Extract the (x, y) coordinate from the center of the cell holding the provided text.  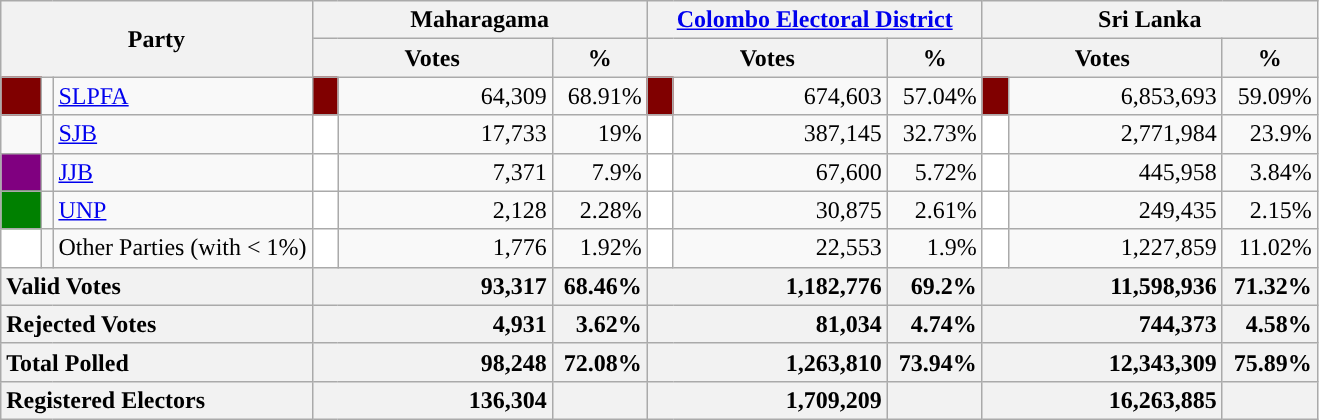
59.09% (1270, 96)
4,931 (432, 324)
64,309 (445, 96)
249,435 (1115, 210)
11.02% (1270, 248)
57.04% (934, 96)
71.32% (1270, 286)
16,263,885 (1102, 400)
Total Polled (156, 362)
1,263,810 (767, 362)
1,227,859 (1115, 248)
67,600 (780, 172)
3.84% (1270, 172)
69.2% (934, 286)
2,128 (445, 210)
1,182,776 (767, 286)
72.08% (600, 362)
Other Parties (with < 1%) (182, 248)
23.9% (1270, 134)
73.94% (934, 362)
68.91% (600, 96)
68.46% (600, 286)
Maharagama (480, 20)
Registered Electors (156, 400)
2.61% (934, 210)
3.62% (600, 324)
387,145 (780, 134)
6,853,693 (1115, 96)
32.73% (934, 134)
Rejected Votes (156, 324)
7.9% (600, 172)
2.28% (600, 210)
19% (600, 134)
445,958 (1115, 172)
2,771,984 (1115, 134)
22,553 (780, 248)
93,317 (432, 286)
SJB (182, 134)
75.89% (1270, 362)
11,598,936 (1102, 286)
1.9% (934, 248)
674,603 (780, 96)
1,709,209 (767, 400)
744,373 (1102, 324)
Valid Votes (156, 286)
Colombo Electoral District (814, 20)
Party (156, 39)
5.72% (934, 172)
98,248 (432, 362)
JJB (182, 172)
81,034 (767, 324)
1,776 (445, 248)
7,371 (445, 172)
136,304 (432, 400)
UNP (182, 210)
Sri Lanka (1150, 20)
2.15% (1270, 210)
4.74% (934, 324)
12,343,309 (1102, 362)
4.58% (1270, 324)
30,875 (780, 210)
1.92% (600, 248)
SLPFA (182, 96)
17,733 (445, 134)
